Provide the [X, Y] coordinate of the cell's center where the given text is located.  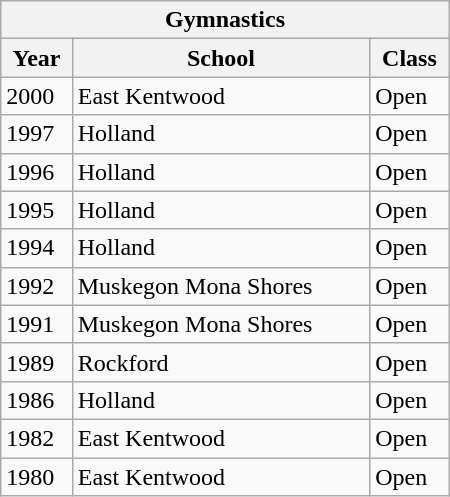
1980 [36, 477]
1991 [36, 324]
1996 [36, 172]
1986 [36, 400]
1997 [36, 134]
Rockford [220, 362]
Gymnastics [225, 20]
1982 [36, 438]
1994 [36, 248]
2000 [36, 96]
School [220, 58]
1995 [36, 210]
Year [36, 58]
1989 [36, 362]
Class [410, 58]
1992 [36, 286]
